Search for the cell housing the specified text and yield its (x, y) center coordinate. 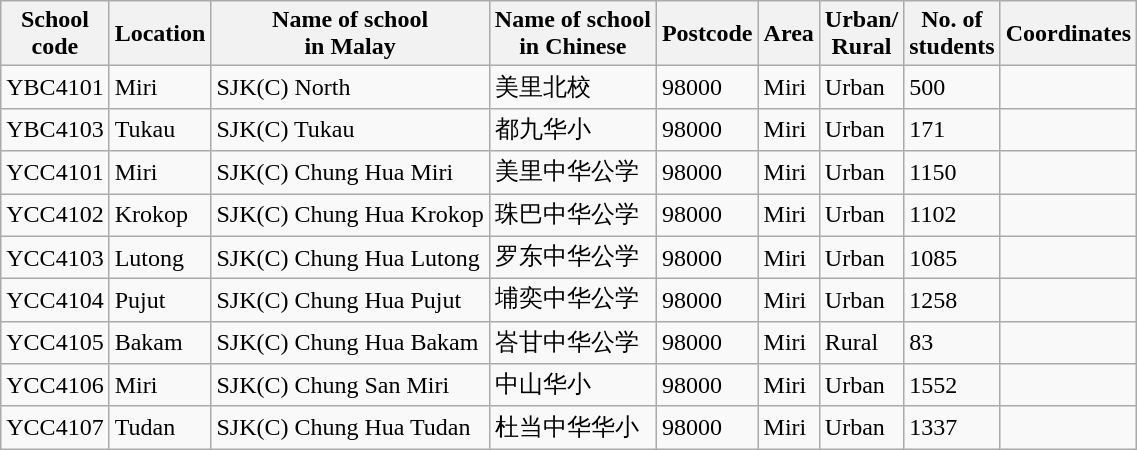
Tudan (160, 428)
1552 (952, 386)
1150 (952, 172)
YCC4104 (55, 300)
Rural (861, 342)
YCC4106 (55, 386)
Name of schoolin Chinese (572, 34)
Pujut (160, 300)
SJK(C) Chung San Miri (350, 386)
SJK(C) Chung Hua Lutong (350, 258)
SJK(C) Chung Hua Bakam (350, 342)
SJK(C) North (350, 88)
Name of schoolin Malay (350, 34)
珠巴中华公学 (572, 216)
SJK(C) Tukau (350, 130)
83 (952, 342)
1085 (952, 258)
YCC4103 (55, 258)
中山华小 (572, 386)
1337 (952, 428)
SJK(C) Chung Hua Krokop (350, 216)
埔奕中华公学 (572, 300)
500 (952, 88)
YCC4102 (55, 216)
SJK(C) Chung Hua Pujut (350, 300)
Coordinates (1068, 34)
罗东中华公学 (572, 258)
Krokop (160, 216)
1258 (952, 300)
美里中华公学 (572, 172)
YCC4101 (55, 172)
Lutong (160, 258)
YBC4103 (55, 130)
YCC4107 (55, 428)
峇甘中华公学 (572, 342)
Postcode (707, 34)
都九华小 (572, 130)
Bakam (160, 342)
Schoolcode (55, 34)
杜当中华华小 (572, 428)
美里北校 (572, 88)
Area (788, 34)
YBC4101 (55, 88)
No. ofstudents (952, 34)
YCC4105 (55, 342)
Tukau (160, 130)
171 (952, 130)
Urban/Rural (861, 34)
SJK(C) Chung Hua Miri (350, 172)
1102 (952, 216)
Location (160, 34)
SJK(C) Chung Hua Tudan (350, 428)
